Return the (x, y) coordinate for the center point of the cell that contains the specified text.  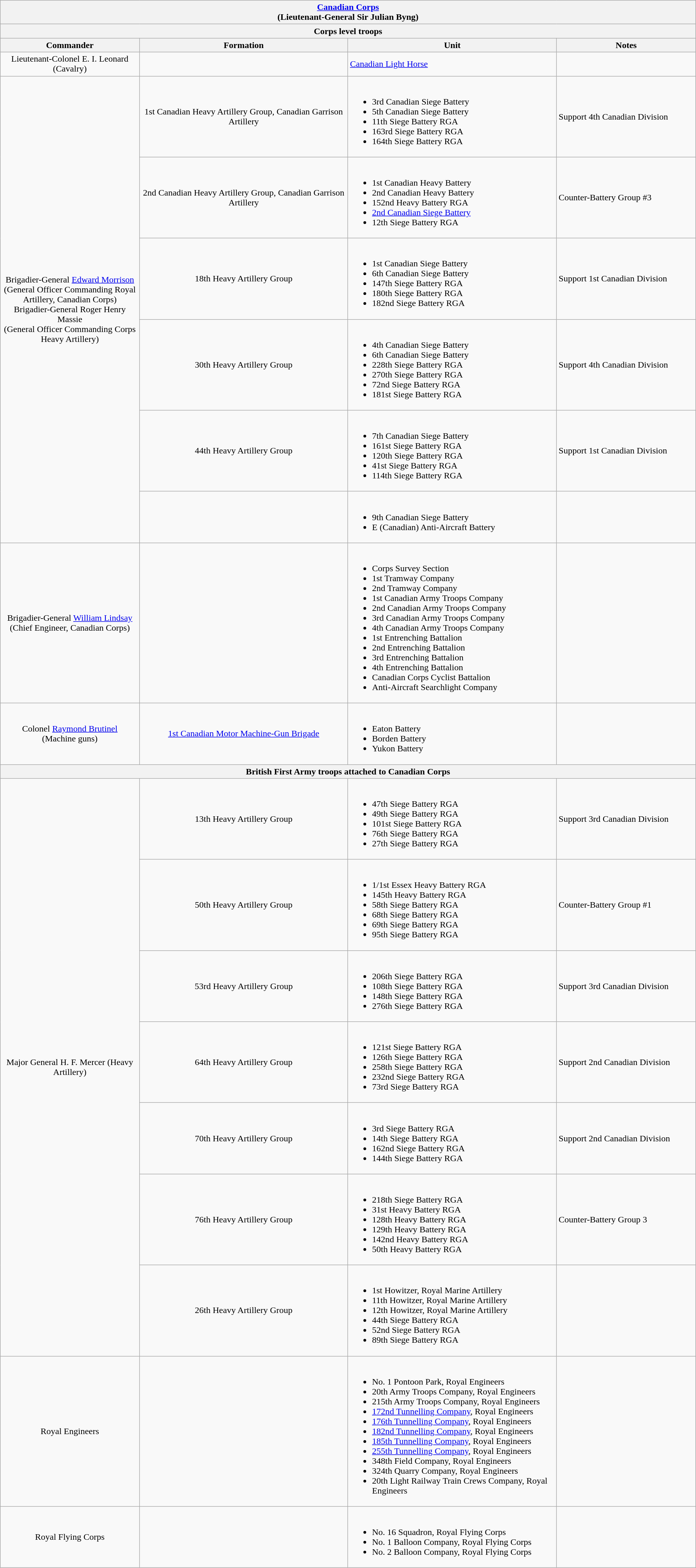
Formation (244, 45)
Canadian Light Horse (452, 64)
4th Canadian Siege Battery6th Canadian Siege Battery228th Siege Battery RGA270th Siege Battery RGA72nd Siege Battery RGA181st Siege Battery RGA (452, 365)
Unit (452, 45)
Counter-Battery Group 3 (626, 1219)
British First Army troops attached to Canadian Corps (348, 772)
30th Heavy Artillery Group (244, 365)
1st Canadian Heavy Battery2nd Canadian Heavy Battery152nd Heavy Battery RGA2nd Canadian Siege Battery12th Siege Battery RGA (452, 197)
7th Canadian Siege Battery161st Siege Battery RGA120th Siege Battery RGA41st Siege Battery RGA114th Siege Battery RGA (452, 451)
218th Siege Battery RGA31st Heavy Battery RGA128th Heavy Battery RGA129th Heavy Battery RGA142nd Heavy Battery RGA50th Heavy Battery RGA (452, 1219)
1/1st Essex Heavy Battery RGA145th Heavy Battery RGA58th Siege Battery RGA68th Siege Battery RGA69th Siege Battery RGA95th Siege Battery RGA (452, 905)
26th Heavy Artillery Group (244, 1310)
70th Heavy Artillery Group (244, 1138)
18th Heavy Artillery Group (244, 279)
53rd Heavy Artillery Group (244, 986)
Eaton BatteryBorden BatteryYukon Battery (452, 734)
3rd Siege Battery RGA14th Siege Battery RGA162nd Siege Battery RGA144th Siege Battery RGA (452, 1138)
Royal Flying Corps (70, 1537)
206th Siege Battery RGA108th Siege Battery RGA148th Siege Battery RGA276th Siege Battery RGA (452, 986)
1st Canadian Motor Machine-Gun Brigade (244, 734)
121st Siege Battery RGA126th Siege Battery RGA258th Siege Battery RGA232nd Siege Battery RGA73rd Siege Battery RGA (452, 1062)
Counter-Battery Group #3 (626, 197)
47th Siege Battery RGA49th Siege Battery RGA101st Siege Battery RGA76th Siege Battery RGA27th Siege Battery RGA (452, 819)
76th Heavy Artillery Group (244, 1219)
Brigadier-General William Lindsay(Chief Engineer, Canadian Corps) (70, 623)
Counter-Battery Group #1 (626, 905)
44th Heavy Artillery Group (244, 451)
Colonel Raymond Brutinel(Machine guns) (70, 734)
3rd Canadian Siege Battery5th Canadian Siege Battery11th Siege Battery RGA163rd Siege Battery RGA164th Siege Battery RGA (452, 117)
64th Heavy Artillery Group (244, 1062)
1st Canadian Siege Battery6th Canadian Siege Battery147th Siege Battery RGA180th Siege Battery RGA182nd Siege Battery RGA (452, 279)
9th Canadian Siege BatteryE (Canadian) Anti-Aircraft Battery (452, 517)
50th Heavy Artillery Group (244, 905)
Canadian Corps(Lieutenant-General Sir Julian Byng) (348, 12)
Royal Engineers (70, 1431)
Commander (70, 45)
Major General H. F. Mercer (Heavy Artillery) (70, 1067)
Lieutenant-Colonel E. I. Leonard(Cavalry) (70, 64)
1st Canadian Heavy Artillery Group, Canadian Garrison Artillery (244, 117)
No. 16 Squadron, Royal Flying CorpsNo. 1 Balloon Company, Royal Flying CorpsNo. 2 Balloon Company, Royal Flying Corps (452, 1537)
2nd Canadian Heavy Artillery Group, Canadian Garrison Artillery (244, 197)
Corps level troops (348, 31)
Notes (626, 45)
13th Heavy Artillery Group (244, 819)
